Pinpoint the cell where the given text exists, returning its [X, Y] midpoint coordinate. 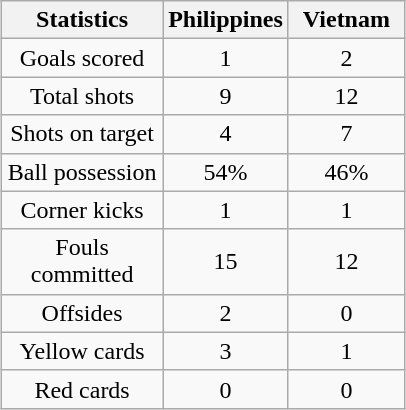
Yellow cards [82, 351]
46% [346, 172]
7 [346, 134]
9 [226, 96]
Fouls committed [82, 262]
54% [226, 172]
Statistics [82, 20]
Red cards [82, 389]
Shots on target [82, 134]
Offsides [82, 313]
15 [226, 262]
Goals scored [82, 58]
Philippines [226, 20]
Total shots [82, 96]
Ball possession [82, 172]
4 [226, 134]
Corner kicks [82, 210]
3 [226, 351]
Vietnam [346, 20]
